Detect which cell encompasses the target text, then output its (X, Y) center coordinate. 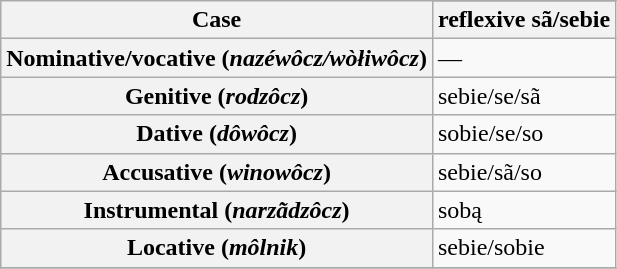
Nominative/vocative (nazéwôcz/wòłiwôcz) (217, 58)
— (524, 58)
Accusative (winowôcz) (217, 172)
sebie/se/sã (524, 96)
sobą (524, 210)
Dative (dôwôcz) (217, 134)
Instrumental (narzãdzôcz) (217, 210)
Genitive (rodzôcz) (217, 96)
sobie/se/so (524, 134)
reflexive sã/sebie (524, 20)
sebie/sã/so (524, 172)
Case (217, 20)
sebie/sobie (524, 248)
Locative (môlnik) (217, 248)
